Return the (X, Y) coordinate for the center point of the cell that contains the specified text.  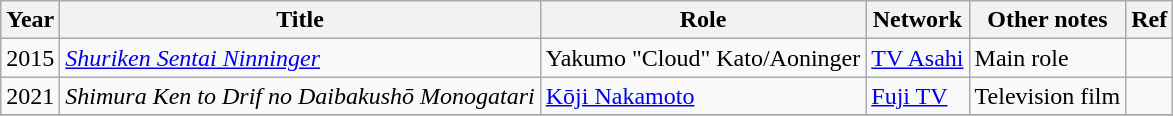
Year (30, 20)
Role (703, 20)
Network (918, 20)
Other notes (1048, 20)
Title (300, 20)
Kōji Nakamoto (703, 96)
Main role (1048, 58)
Shimura Ken to Drif no Daibakushō Monogatari (300, 96)
Yakumo "Cloud" Kato/Aoninger (703, 58)
Television film (1048, 96)
2015 (30, 58)
Fuji TV (918, 96)
2021 (30, 96)
Ref (1150, 20)
TV Asahi (918, 58)
Shuriken Sentai Ninninger (300, 58)
